Capture the cell that displays the provided text and extract its [x, y] central coordinate. 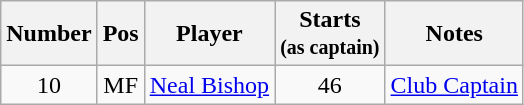
Club Captain [454, 85]
Player [209, 34]
10 [49, 85]
Number [49, 34]
Pos [120, 34]
Starts(as captain) [330, 34]
MF [120, 85]
46 [330, 85]
Neal Bishop [209, 85]
Notes [454, 34]
